Provide the (x, y) coordinate of the cell's center where the given text is located.  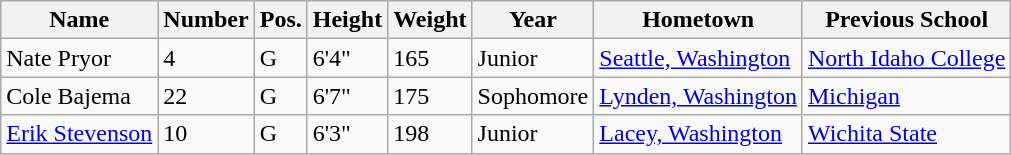
6'3" (347, 134)
Previous School (906, 20)
Nate Pryor (80, 58)
Sophomore (533, 96)
North Idaho College (906, 58)
Cole Bajema (80, 96)
165 (430, 58)
175 (430, 96)
Year (533, 20)
Hometown (698, 20)
Michigan (906, 96)
10 (206, 134)
Number (206, 20)
Wichita State (906, 134)
Name (80, 20)
Erik Stevenson (80, 134)
4 (206, 58)
6'7" (347, 96)
Lynden, Washington (698, 96)
Seattle, Washington (698, 58)
6'4" (347, 58)
Lacey, Washington (698, 134)
Weight (430, 20)
198 (430, 134)
22 (206, 96)
Pos. (280, 20)
Height (347, 20)
